Provide the (x, y) coordinate of the cell's center where the given text is located.  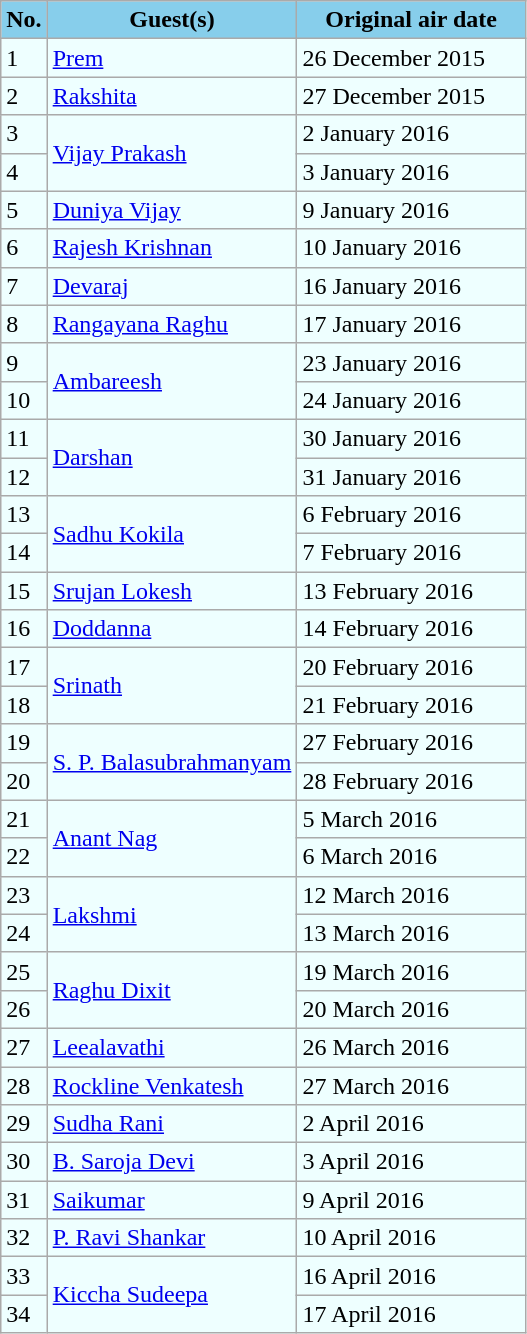
P. Ravi Shankar (172, 1238)
21 February 2016 (412, 705)
16 (24, 629)
30 January 2016 (412, 438)
27 February 2016 (412, 743)
4 (24, 172)
Saikumar (172, 1200)
16 January 2016 (412, 286)
Rangayana Raghu (172, 324)
Rockline Venkatesh (172, 1085)
10 (24, 400)
S. P. Balasubrahmanyam (172, 762)
21 (24, 819)
20 February 2016 (412, 667)
Ambareesh (172, 381)
1 (24, 58)
29 (24, 1124)
24 January 2016 (412, 400)
17 (24, 667)
12 (24, 477)
33 (24, 1276)
6 (24, 248)
25 (24, 971)
5 (24, 210)
26 December 2015 (412, 58)
16 April 2016 (412, 1276)
13 (24, 515)
Sudha Rani (172, 1124)
3 January 2016 (412, 172)
20 March 2016 (412, 1009)
20 (24, 781)
26 March 2016 (412, 1047)
28 (24, 1085)
2 (24, 96)
Prem (172, 58)
8 (24, 324)
19 (24, 743)
Guest(s) (172, 20)
3 (24, 134)
27 (24, 1047)
2 January 2016 (412, 134)
6 March 2016 (412, 857)
13 March 2016 (412, 933)
13 February 2016 (412, 591)
Devaraj (172, 286)
Original air date (412, 20)
Darshan (172, 457)
26 (24, 1009)
7 (24, 286)
23 (24, 895)
Kiccha Sudeepa (172, 1295)
14 (24, 553)
31 (24, 1200)
Sadhu Kokila (172, 534)
6 February 2016 (412, 515)
18 (24, 705)
10 January 2016 (412, 248)
27 December 2015 (412, 96)
5 March 2016 (412, 819)
10 April 2016 (412, 1238)
No. (24, 20)
12 March 2016 (412, 895)
3 April 2016 (412, 1162)
34 (24, 1314)
Rajesh Krishnan (172, 248)
7 February 2016 (412, 553)
B. Saroja Devi (172, 1162)
9 January 2016 (412, 210)
Rakshita (172, 96)
Leealavathi (172, 1047)
30 (24, 1162)
27 March 2016 (412, 1085)
Srinath (172, 686)
Raghu Dixit (172, 990)
17 January 2016 (412, 324)
2 April 2016 (412, 1124)
15 (24, 591)
31 January 2016 (412, 477)
28 February 2016 (412, 781)
24 (24, 933)
Anant Nag (172, 838)
32 (24, 1238)
9 April 2016 (412, 1200)
23 January 2016 (412, 362)
Srujan Lokesh (172, 591)
Duniya Vijay (172, 210)
11 (24, 438)
19 March 2016 (412, 971)
9 (24, 362)
17 April 2016 (412, 1314)
Doddanna (172, 629)
14 February 2016 (412, 629)
Lakshmi (172, 914)
Vijay Prakash (172, 153)
22 (24, 857)
